Return the [X, Y] coordinate for the center point of the cell that contains the specified text.  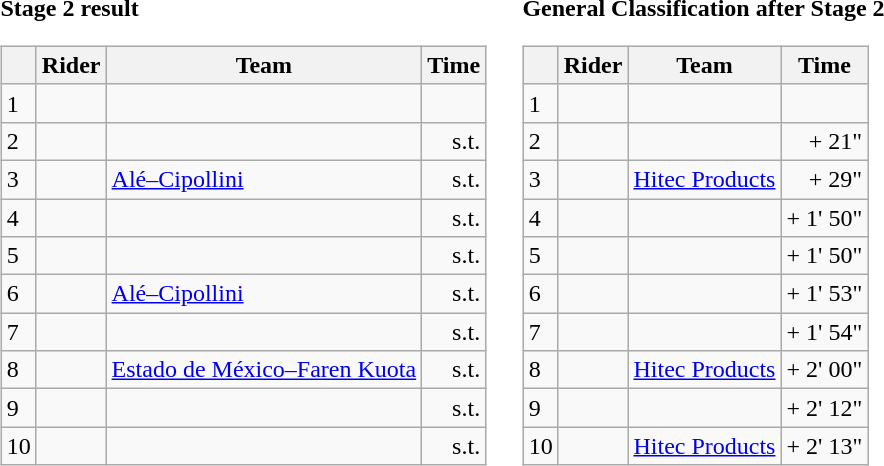
+ 1' 53" [824, 294]
Estado de México–Faren Kuota [264, 370]
+ 2' 13" [824, 446]
+ 1' 54" [824, 332]
+ 21" [824, 141]
+ 29" [824, 179]
+ 2' 00" [824, 370]
+ 2' 12" [824, 408]
